Locate the cell with the specified text and output its [x, y] center coordinate. 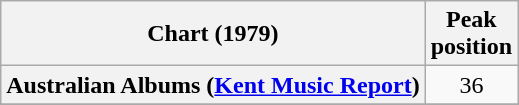
Chart (1979) [213, 34]
36 [471, 85]
Peakposition [471, 34]
Australian Albums (Kent Music Report) [213, 85]
